Search for the cell housing the specified text and yield its [x, y] center coordinate. 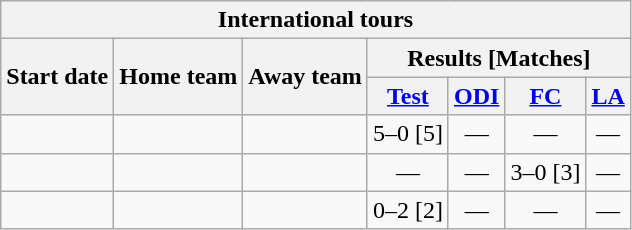
3–0 [3] [546, 172]
Results [Matches] [498, 58]
Start date [58, 77]
ODI [476, 96]
Home team [178, 77]
Test [408, 96]
5–0 [5] [408, 134]
FC [546, 96]
Away team [306, 77]
LA [608, 96]
International tours [316, 20]
0–2 [2] [408, 210]
